For the text-containing cell, return its midpoint in (x, y) coordinate format. 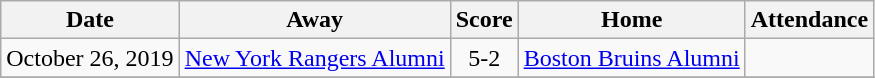
Away (314, 20)
New York Rangers Alumni (314, 58)
Attendance (809, 20)
Home (632, 20)
October 26, 2019 (90, 58)
Boston Bruins Alumni (632, 58)
5-2 (484, 58)
Score (484, 20)
Date (90, 20)
